Return (x, y) of the center of cell containing provided text 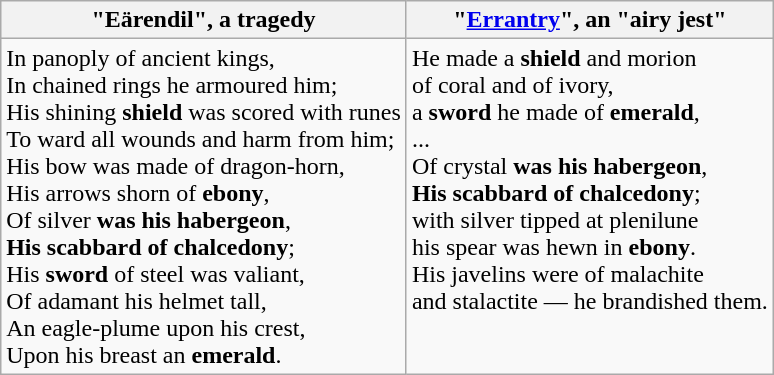
"Errantry", an "airy jest" (590, 20)
"Eärendil", a tragedy (204, 20)
